From the cell containing the given text, extract its center point as (X, Y) coordinate. 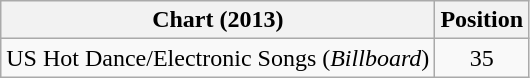
Position (482, 20)
Chart (2013) (218, 20)
35 (482, 58)
US Hot Dance/Electronic Songs (Billboard) (218, 58)
